Extract the [x, y] coordinate from the center of the cell holding the provided text.  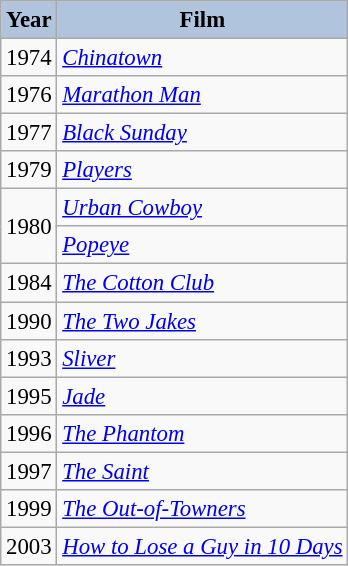
Black Sunday [202, 133]
Chinatown [202, 58]
Jade [202, 396]
1996 [29, 433]
Players [202, 170]
1979 [29, 170]
1993 [29, 358]
1977 [29, 133]
Popeye [202, 245]
How to Lose a Guy in 10 Days [202, 546]
1995 [29, 396]
Marathon Man [202, 95]
1990 [29, 321]
1976 [29, 95]
Year [29, 20]
1980 [29, 226]
Film [202, 20]
Urban Cowboy [202, 208]
1984 [29, 283]
1997 [29, 471]
The Out-of-Towners [202, 509]
2003 [29, 546]
The Phantom [202, 433]
Sliver [202, 358]
1974 [29, 58]
The Cotton Club [202, 283]
1999 [29, 509]
The Two Jakes [202, 321]
The Saint [202, 471]
